Scan for the cell matching the given text and deliver its (X, Y) coordinate at center. 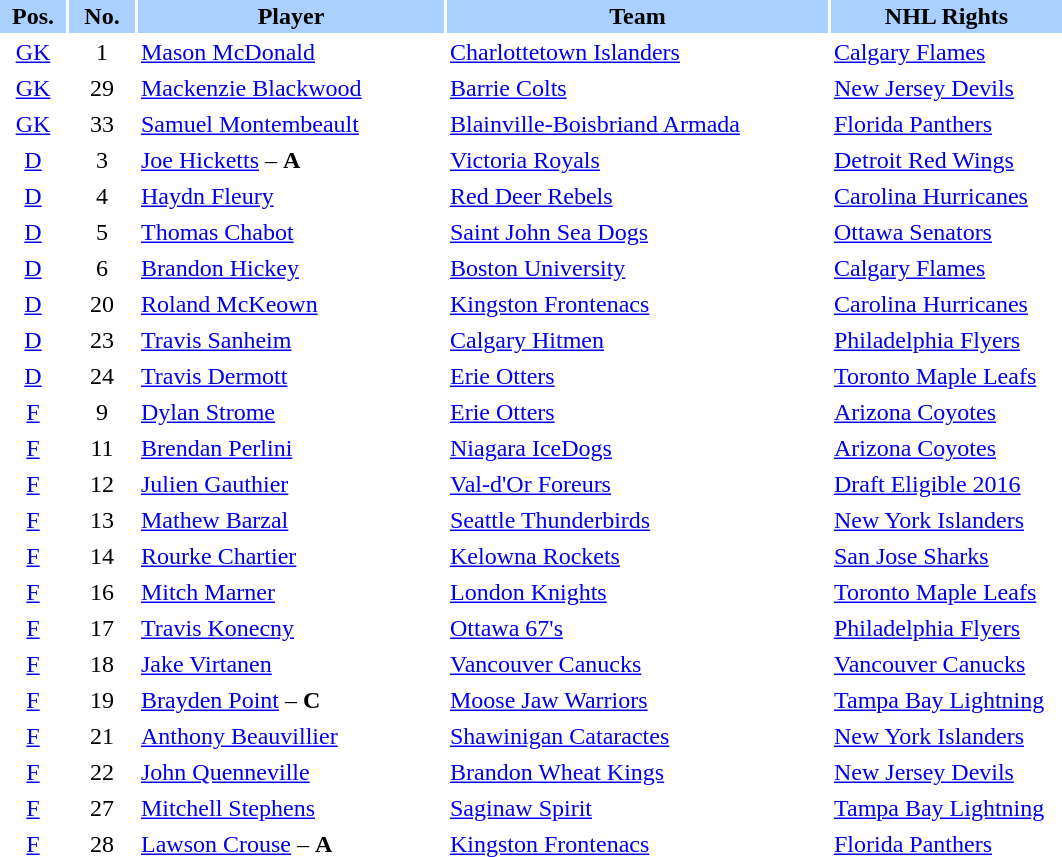
23 (102, 340)
Mitchell Stephens (291, 808)
Kelowna Rockets (638, 556)
19 (102, 700)
13 (102, 520)
John Quenneville (291, 772)
Pos. (33, 16)
NHL Rights (946, 16)
6 (102, 268)
San Jose Sharks (946, 556)
Haydn Fleury (291, 196)
Jake Virtanen (291, 664)
Mason McDonald (291, 52)
Seattle Thunderbirds (638, 520)
Detroit Red Wings (946, 160)
Mathew Barzal (291, 520)
Boston University (638, 268)
18 (102, 664)
Brandon Hickey (291, 268)
16 (102, 592)
Joe Hicketts – A (291, 160)
33 (102, 124)
24 (102, 376)
5 (102, 232)
Mackenzie Blackwood (291, 88)
12 (102, 484)
Mitch Marner (291, 592)
27 (102, 808)
No. (102, 16)
Red Deer Rebels (638, 196)
Thomas Chabot (291, 232)
Julien Gauthier (291, 484)
Moose Jaw Warriors (638, 700)
Team (638, 16)
Charlottetown Islanders (638, 52)
4 (102, 196)
Brendan Perlini (291, 448)
Saint John Sea Dogs (638, 232)
Travis Sanheim (291, 340)
14 (102, 556)
Roland McKeown (291, 304)
Player (291, 16)
Val-d'Or Foreurs (638, 484)
1 (102, 52)
Brayden Point – C (291, 700)
Travis Konecny (291, 628)
Dylan Strome (291, 412)
Kingston Frontenacs (638, 304)
Florida Panthers (946, 124)
Blainville-Boisbriand Armada (638, 124)
17 (102, 628)
Niagara IceDogs (638, 448)
Barrie Colts (638, 88)
Brandon Wheat Kings (638, 772)
Draft Eligible 2016 (946, 484)
Rourke Chartier (291, 556)
Ottawa Senators (946, 232)
Travis Dermott (291, 376)
London Knights (638, 592)
Shawinigan Cataractes (638, 736)
21 (102, 736)
29 (102, 88)
Calgary Hitmen (638, 340)
9 (102, 412)
22 (102, 772)
Samuel Montembeault (291, 124)
Anthony Beauvillier (291, 736)
3 (102, 160)
Victoria Royals (638, 160)
20 (102, 304)
Saginaw Spirit (638, 808)
Ottawa 67's (638, 628)
11 (102, 448)
